Locate the cell with the specified text and output its (X, Y) center coordinate. 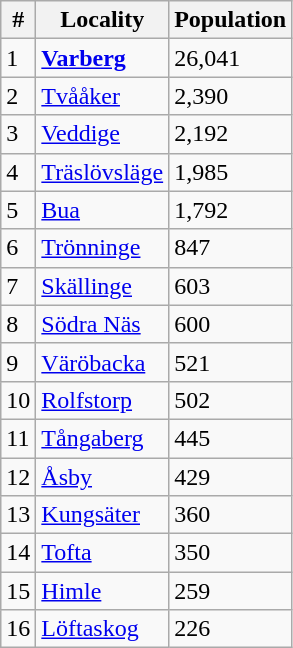
Löftaskog (102, 629)
14 (18, 553)
11 (18, 438)
10 (18, 400)
5 (18, 210)
16 (18, 629)
# (18, 20)
3 (18, 134)
603 (230, 286)
2 (18, 96)
Åsby (102, 477)
259 (230, 591)
521 (230, 362)
Träslövsläge (102, 172)
Varberg (102, 58)
6 (18, 248)
Trönninge (102, 248)
600 (230, 324)
350 (230, 553)
4 (18, 172)
429 (230, 477)
Kungsäter (102, 515)
Tofta (102, 553)
8 (18, 324)
1,985 (230, 172)
1 (18, 58)
226 (230, 629)
Veddige (102, 134)
1,792 (230, 210)
Tvååker (102, 96)
2,192 (230, 134)
445 (230, 438)
847 (230, 248)
9 (18, 362)
13 (18, 515)
Bua (102, 210)
Väröbacka (102, 362)
502 (230, 400)
7 (18, 286)
12 (18, 477)
26,041 (230, 58)
15 (18, 591)
Locality (102, 20)
2,390 (230, 96)
Rolfstorp (102, 400)
Skällinge (102, 286)
Himle (102, 591)
Tångaberg (102, 438)
360 (230, 515)
Population (230, 20)
Södra Näs (102, 324)
